Locate the cell with the specified text and output its [x, y] center coordinate. 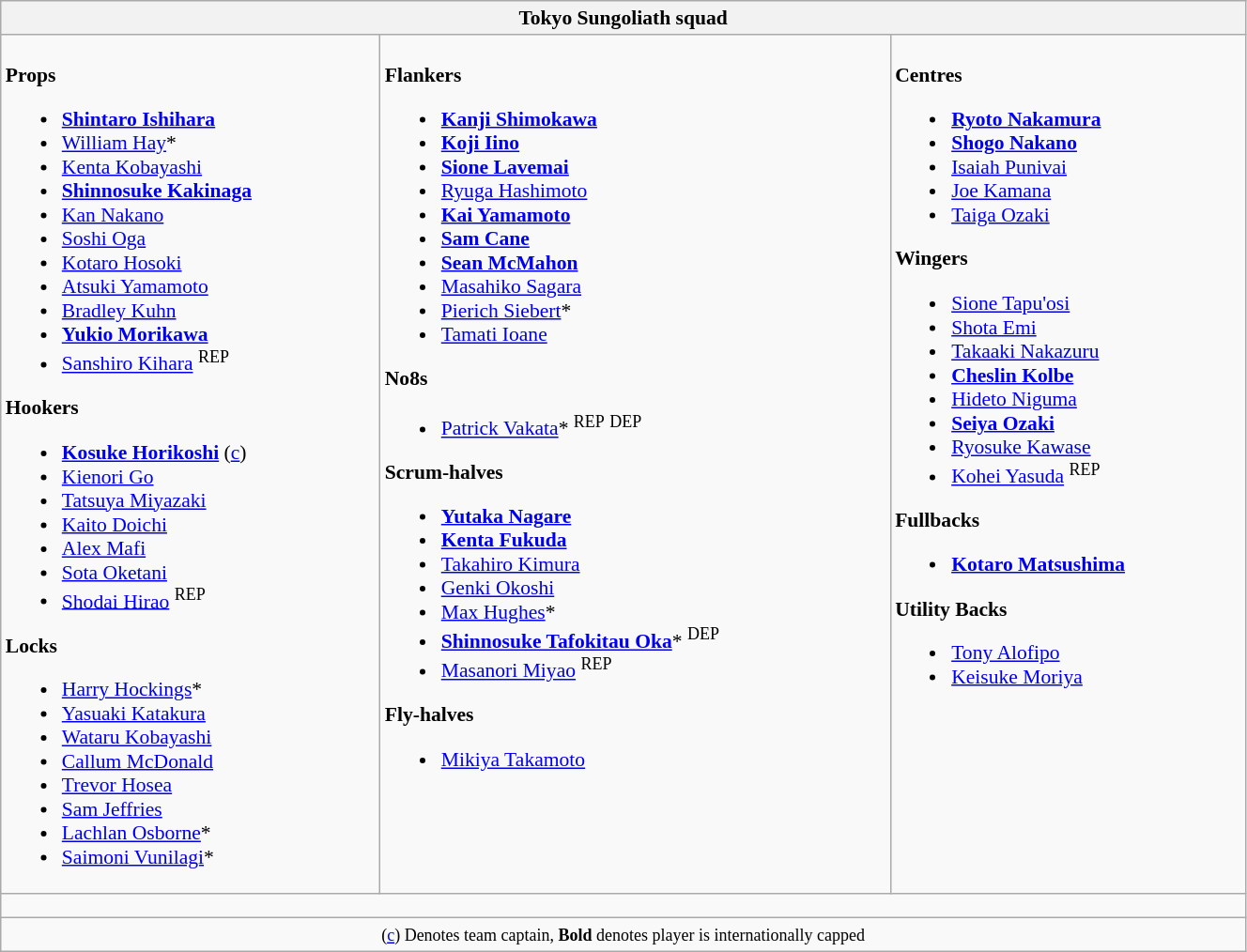
(c) Denotes team captain, Bold denotes player is internationally capped [623, 935]
Tokyo Sungoliath squad [623, 18]
